Capture the cell that displays the provided text and extract its [X, Y] central coordinate. 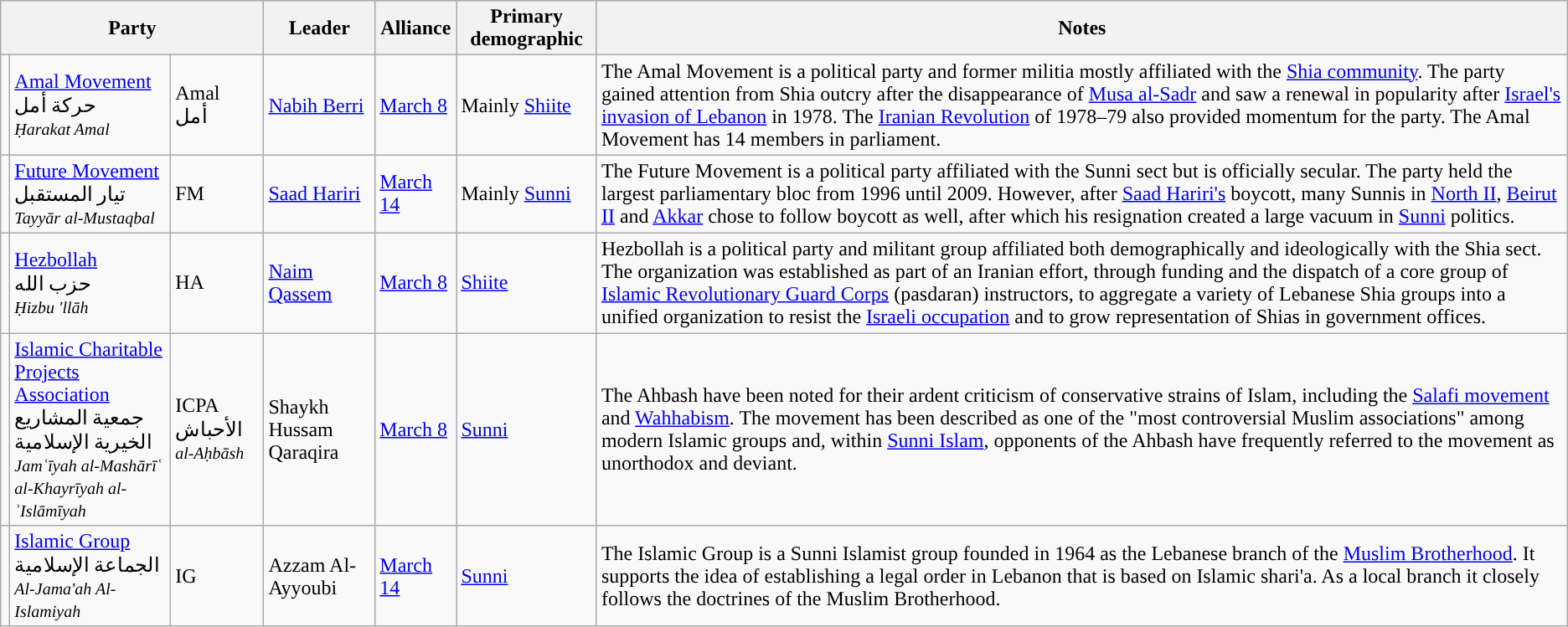
Notes [1082, 28]
Azzam Al-Ayyoubi [320, 576]
Future Movementتيار المستقبلTayyār al-Mustaqbal [90, 194]
Leader [320, 28]
Islamic Charitable Projects Associationجمعية المشاريع الخيرية الإسلاميةJamʿīyah al-Mashārīʿ al-Khayrīyah al-ʾIslāmīyah [90, 429]
IG [218, 576]
Amalأمل [218, 105]
Hezbollahحزب اللهḤizbu 'llāh [90, 283]
Party [132, 28]
ICPAالأحباش al-Aḥbāsh [218, 429]
Mainly Shiite [526, 105]
Naim Qassem [320, 283]
HA [218, 283]
Shiite [526, 283]
Islamic Groupالجماعة الإسلاميةAl-Jama'ah Al-Islamiyah [90, 576]
Alliance [415, 28]
Amal Movementحركة أملḤarakat Amal [90, 105]
FM [218, 194]
Nabih Berri [320, 105]
Primary demographic [526, 28]
Saad Hariri [320, 194]
Shaykh Hussam Qaraqira [320, 429]
Mainly Sunni [526, 194]
